Capture the cell that displays the provided text and extract its [X, Y] central coordinate. 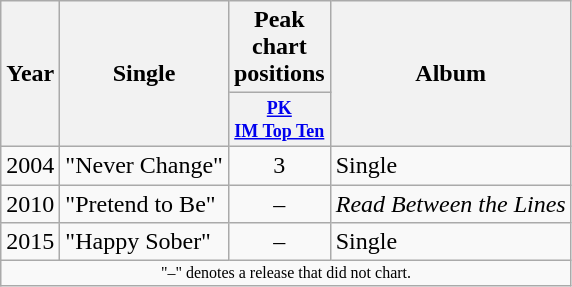
PKIM Top Ten [279, 120]
2015 [30, 242]
2010 [30, 204]
2004 [30, 165]
Peak chart positions [279, 47]
Year [30, 74]
Read Between the Lines [450, 204]
"Never Change" [144, 165]
"Happy Sober" [144, 242]
3 [279, 165]
"Pretend to Be" [144, 204]
"–" denotes a release that did not chart. [286, 273]
Album [450, 74]
